Find where the given text appears and provide that cell's center as [x, y] coordinate. 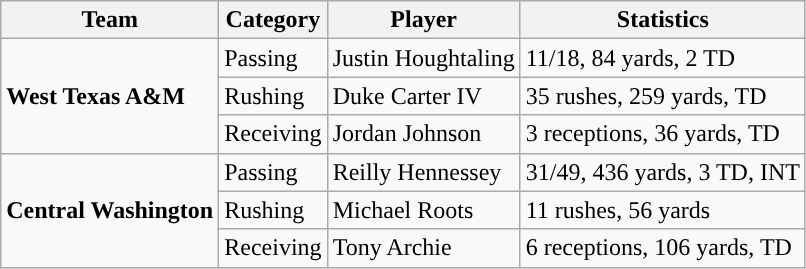
Michael Roots [424, 210]
Player [424, 20]
6 receptions, 106 yards, TD [662, 248]
West Texas A&M [110, 96]
Justin Houghtaling [424, 58]
Tony Archie [424, 248]
Reilly Hennessey [424, 172]
Duke Carter IV [424, 96]
Statistics [662, 20]
Central Washington [110, 210]
11/18, 84 yards, 2 TD [662, 58]
11 rushes, 56 yards [662, 210]
31/49, 436 yards, 3 TD, INT [662, 172]
3 receptions, 36 yards, TD [662, 134]
Jordan Johnson [424, 134]
Category [273, 20]
Team [110, 20]
35 rushes, 259 yards, TD [662, 96]
